Detect which cell encompasses the target text, then output its [X, Y] center coordinate. 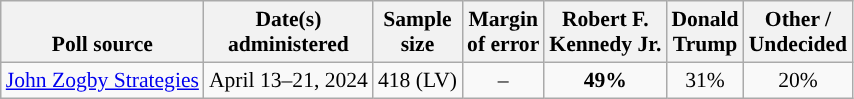
Date(s)administered [288, 32]
Robert F.Kennedy Jr. [605, 32]
20% [798, 80]
Samplesize [418, 32]
31% [704, 80]
Other /Undecided [798, 32]
– [503, 80]
Marginof error [503, 32]
DonaldTrump [704, 32]
418 (LV) [418, 80]
Poll source [102, 32]
John Zogby Strategies [102, 80]
April 13–21, 2024 [288, 80]
49% [605, 80]
